Locate the cell with the specified text and output its [X, Y] center coordinate. 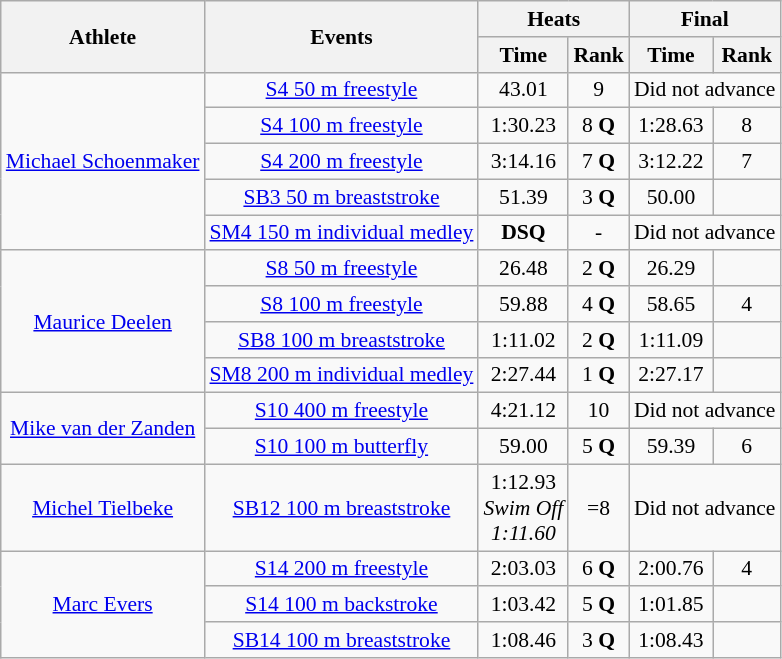
59.39 [671, 447]
7 Q [598, 162]
1:30.23 [523, 126]
51.39 [523, 197]
Michel Tielbeke [103, 508]
1:03.42 [523, 605]
6 [746, 447]
3:14.16 [523, 162]
Athlete [103, 36]
2:00.76 [671, 569]
S4 200 m freestyle [341, 162]
7 [746, 162]
SB3 50 m breaststroke [341, 197]
1:28.63 [671, 126]
SB12 100 m breaststroke [341, 508]
S8 100 m freestyle [341, 304]
Michael Schoenmaker [103, 161]
Events [341, 36]
S4 100 m freestyle [341, 126]
SM8 200 m individual medley [341, 375]
1:01.85 [671, 605]
4 Q [598, 304]
SB14 100 m breaststroke [341, 640]
1 Q [598, 375]
2:03.03 [523, 569]
S8 50 m freestyle [341, 269]
Final [705, 19]
26.29 [671, 269]
2:27.44 [523, 375]
S14 200 m freestyle [341, 569]
S4 50 m freestyle [341, 90]
SM4 150 m individual medley [341, 233]
Heats [553, 19]
Marc Evers [103, 604]
6 Q [598, 569]
1:08.46 [523, 640]
S14 100 m backstroke [341, 605]
26.48 [523, 269]
50.00 [671, 197]
1:12.93Swim Off1:11.60 [523, 508]
3:12.22 [671, 162]
Maurice Deelen [103, 322]
43.01 [523, 90]
DSQ [523, 233]
1:11.09 [671, 340]
Mike van der Zanden [103, 428]
58.65 [671, 304]
8 Q [598, 126]
S10 400 m freestyle [341, 411]
4:21.12 [523, 411]
1:11.02 [523, 340]
- [598, 233]
1:08.43 [671, 640]
SB8 100 m breaststroke [341, 340]
2:27.17 [671, 375]
8 [746, 126]
10 [598, 411]
S10 100 m butterfly [341, 447]
59.88 [523, 304]
=8 [598, 508]
9 [598, 90]
59.00 [523, 447]
